Capture the cell that displays the provided text and extract its [X, Y] central coordinate. 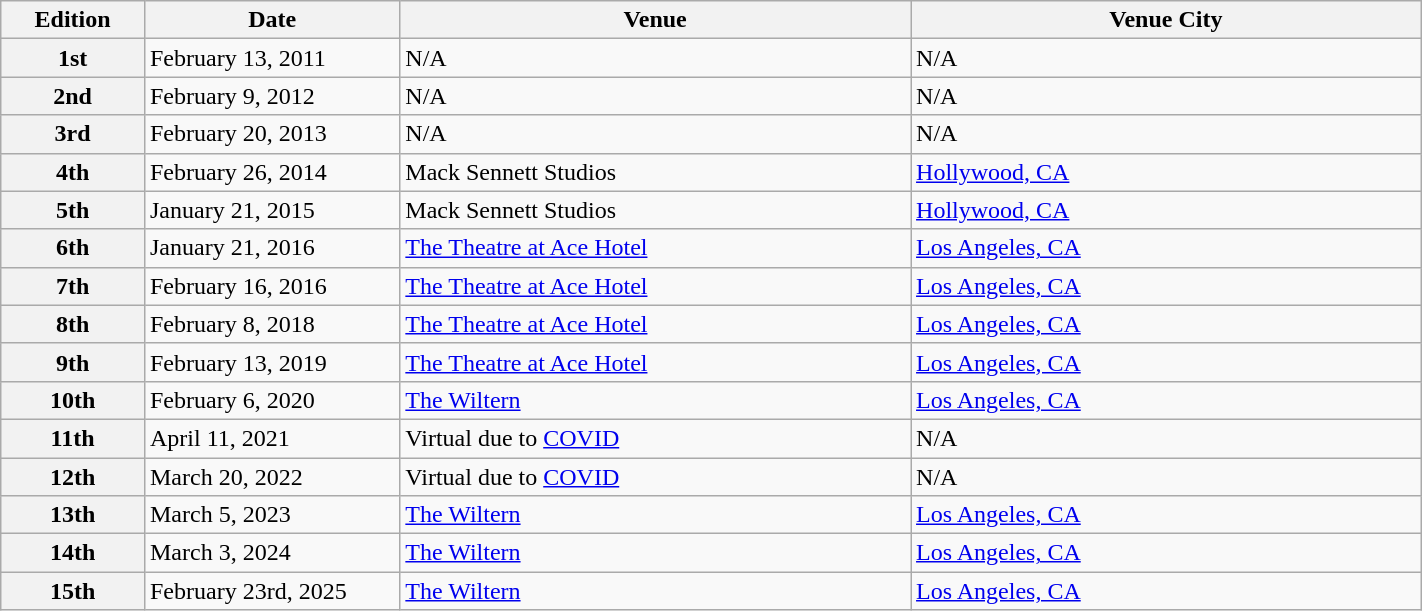
10th [73, 400]
13th [73, 515]
April 11, 2021 [272, 438]
February 20, 2013 [272, 134]
1st [73, 58]
February 16, 2016 [272, 286]
February 8, 2018 [272, 324]
Venue City [1166, 20]
February 13, 2011 [272, 58]
February 13, 2019 [272, 362]
Edition [73, 20]
5th [73, 210]
3rd [73, 134]
January 21, 2015 [272, 210]
12th [73, 477]
February 23rd, 2025 [272, 591]
March 5, 2023 [272, 515]
February 26, 2014 [272, 172]
9th [73, 362]
4th [73, 172]
11th [73, 438]
14th [73, 553]
February 9, 2012 [272, 96]
6th [73, 248]
Venue [656, 20]
March 20, 2022 [272, 477]
8th [73, 324]
7th [73, 286]
Date [272, 20]
2nd [73, 96]
January 21, 2016 [272, 248]
March 3, 2024 [272, 553]
February 6, 2020 [272, 400]
15th [73, 591]
